Pinpoint the cell where the given text exists, returning its [x, y] midpoint coordinate. 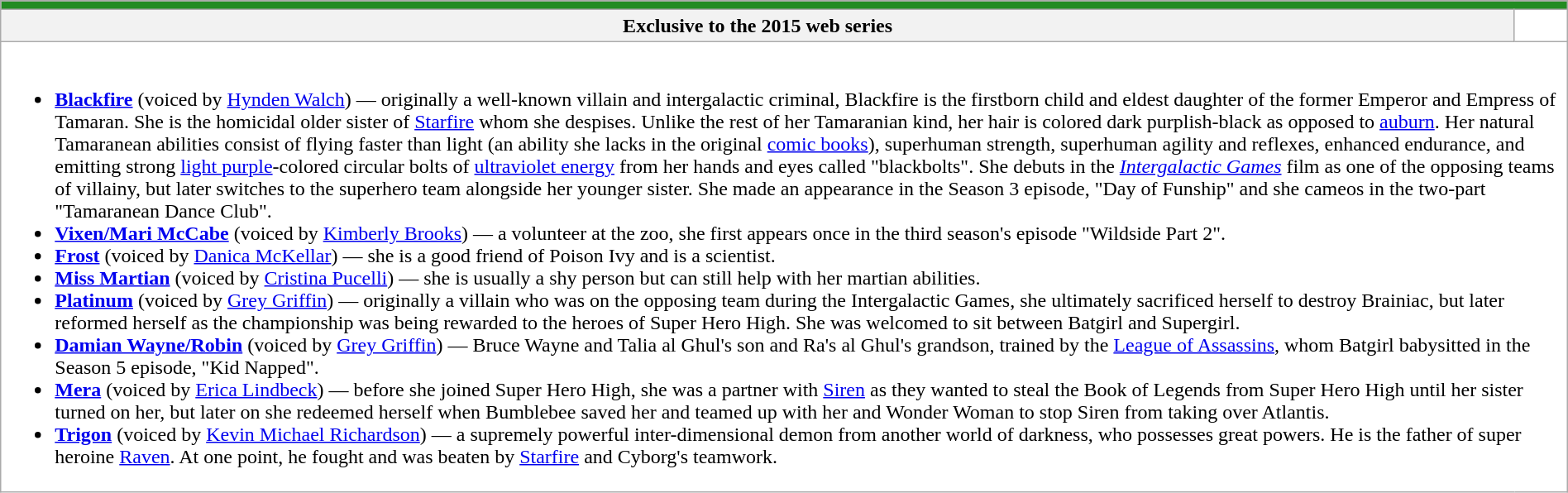
Exclusive to the 2015 web series [758, 26]
